Pinpoint the cell where the given text exists, returning its [x, y] midpoint coordinate. 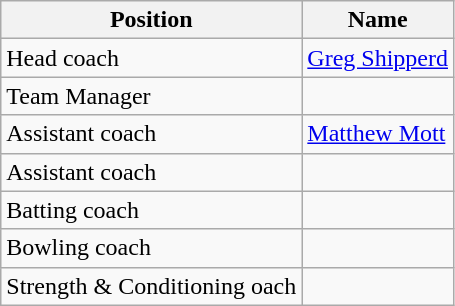
Matthew Mott [378, 134]
Batting coach [152, 210]
Name [378, 20]
Position [152, 20]
Team Manager [152, 96]
Strength & Conditioning oach [152, 286]
Head coach [152, 58]
Greg Shipperd [378, 58]
Bowling coach [152, 248]
